Provide the (X, Y) coordinate of the cell's center where the given text is located.  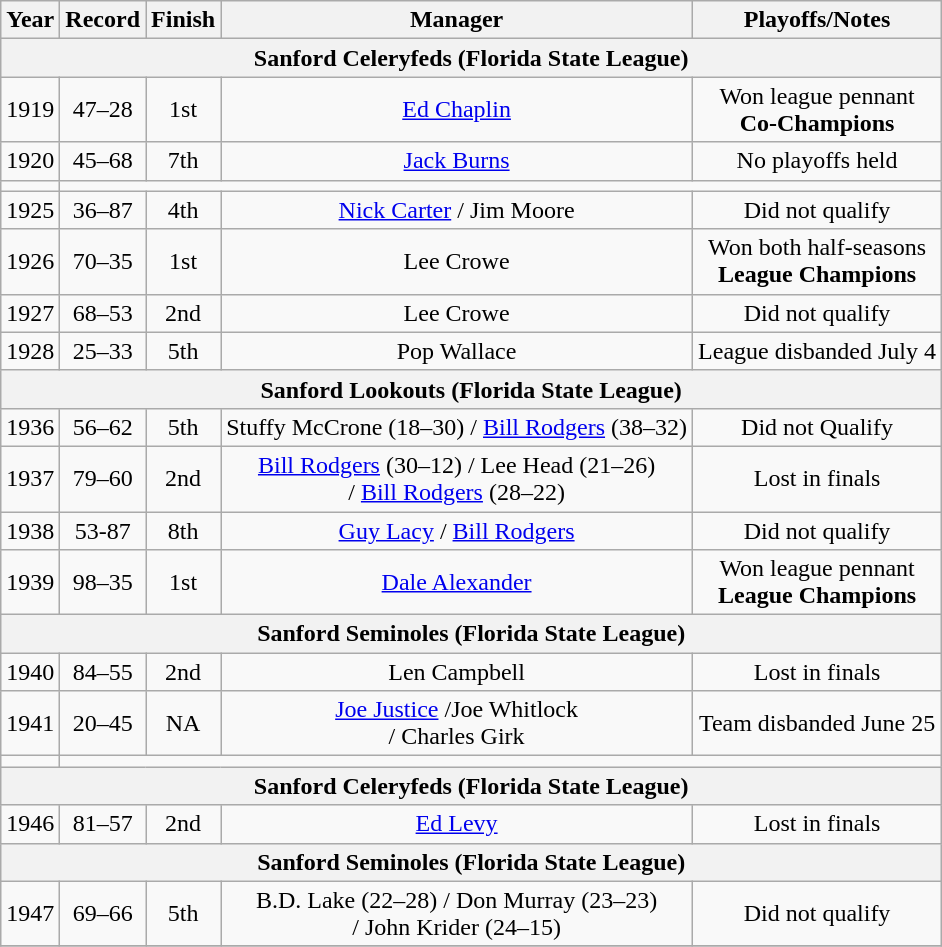
NA (184, 724)
1940 (30, 672)
No playoffs held (818, 161)
53-87 (103, 531)
84–55 (103, 672)
1925 (30, 210)
56–62 (103, 427)
Did not Qualify (818, 427)
1946 (30, 824)
Record (103, 20)
7th (184, 161)
45–68 (103, 161)
Sanford Lookouts (Florida State League) (472, 389)
20–45 (103, 724)
1927 (30, 313)
Joe Justice /Joe Whitlock / Charles Girk (457, 724)
Dale Alexander (457, 582)
Finish (184, 20)
Playoffs/Notes (818, 20)
1938 (30, 531)
Ed Levy (457, 824)
47–28 (103, 110)
Guy Lacy / Bill Rodgers (457, 531)
8th (184, 531)
League disbanded July 4 (818, 351)
81–57 (103, 824)
25–33 (103, 351)
1936 (30, 427)
1920 (30, 161)
Year (30, 20)
1937 (30, 478)
1928 (30, 351)
Jack Burns (457, 161)
68–53 (103, 313)
70–35 (103, 262)
1926 (30, 262)
1919 (30, 110)
Won league pennantLeague Champions (818, 582)
B.D. Lake (22–28) / Don Murray (23–23) / John Krider (24–15) (457, 914)
Won both half-seasons League Champions (818, 262)
36–87 (103, 210)
Pop Wallace (457, 351)
1941 (30, 724)
Ed Chaplin (457, 110)
1947 (30, 914)
1939 (30, 582)
Bill Rodgers (30–12) / Lee Head (21–26) / Bill Rodgers (28–22) (457, 478)
79–60 (103, 478)
Manager (457, 20)
69–66 (103, 914)
Team disbanded June 25 (818, 724)
98–35 (103, 582)
Won league pennantCo-Champions (818, 110)
Stuffy McCrone (18–30) / Bill Rodgers (38–32) (457, 427)
4th (184, 210)
Nick Carter / Jim Moore (457, 210)
Len Campbell (457, 672)
